Return (x, y) of the center of cell containing provided text 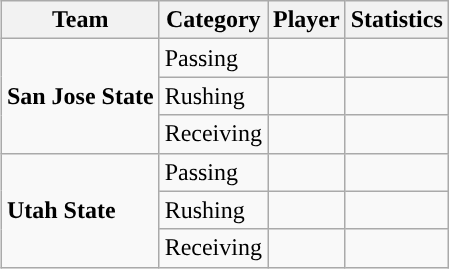
Player (307, 20)
Statistics (396, 20)
Utah State (80, 210)
Team (80, 20)
Category (213, 20)
San Jose State (80, 96)
